Scan for the cell matching the given text and deliver its [x, y] coordinate at center. 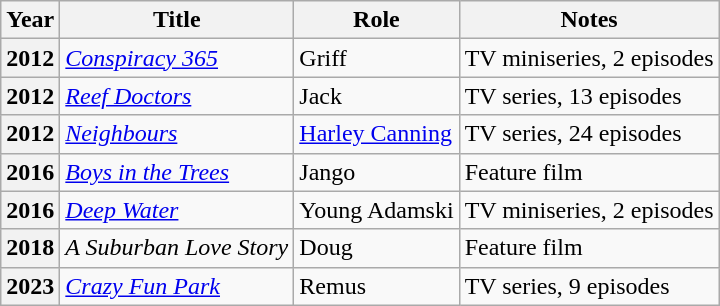
Reef Doctors [177, 96]
Role [376, 20]
Title [177, 20]
Notes [589, 20]
Young Adamski [376, 210]
Boys in the Trees [177, 172]
2023 [30, 286]
Harley Canning [376, 134]
Doug [376, 248]
A Suburban Love Story [177, 248]
Griff [376, 58]
Deep Water [177, 210]
2018 [30, 248]
Conspiracy 365 [177, 58]
Jack [376, 96]
Neighbours [177, 134]
TV series, 24 episodes [589, 134]
Crazy Fun Park [177, 286]
Jango [376, 172]
TV series, 13 episodes [589, 96]
Year [30, 20]
Remus [376, 286]
TV series, 9 episodes [589, 286]
